Capture the cell that displays the provided text and extract its [x, y] central coordinate. 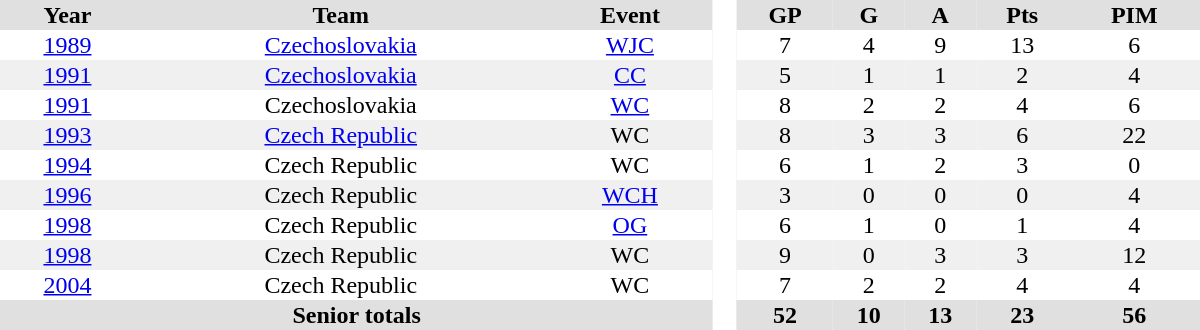
Senior totals [356, 315]
Event [630, 15]
Pts [1022, 15]
CC [630, 75]
56 [1134, 315]
G [868, 15]
Year [68, 15]
1994 [68, 165]
GP [785, 15]
23 [1022, 315]
10 [868, 315]
PIM [1134, 15]
1989 [68, 45]
12 [1134, 255]
OG [630, 225]
WJC [630, 45]
Team [341, 15]
52 [785, 315]
2004 [68, 285]
1996 [68, 195]
WCH [630, 195]
22 [1134, 135]
1993 [68, 135]
A [940, 15]
5 [785, 75]
